Return [X, Y] of the center of cell containing provided text 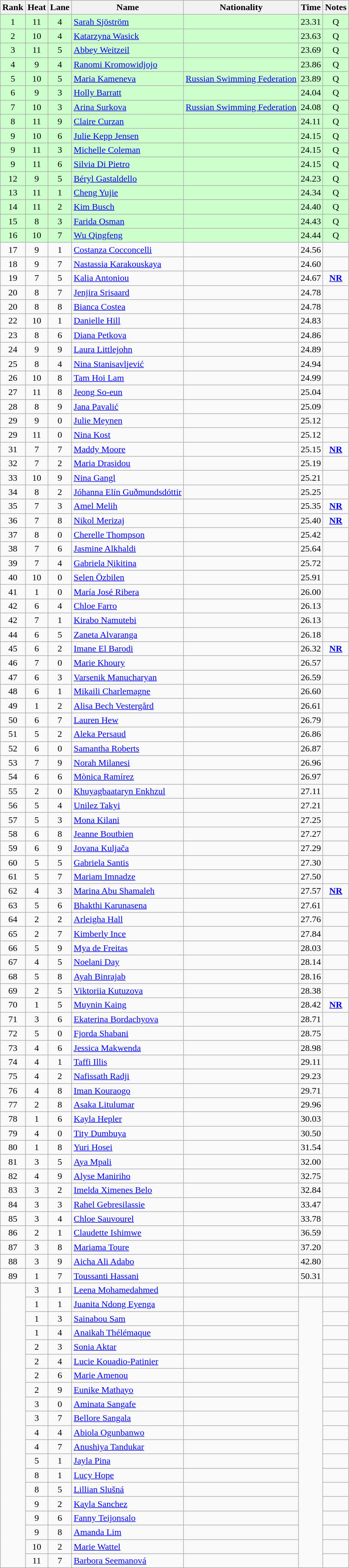
73 [13, 1048]
55 [13, 791]
Tam Hoi Lam [127, 378]
24.89 [311, 349]
33 [13, 478]
51 [13, 734]
Alyse Maniriho [127, 1176]
75 [13, 1076]
24.40 [311, 207]
25.15 [311, 449]
27.61 [311, 905]
Kalia Antoniou [127, 278]
24.11 [311, 121]
25.19 [311, 464]
Katarzyna Wasick [127, 36]
Julie Kepp Jensen [127, 136]
Laura Littlejohn [127, 349]
Barbora Seemanová [127, 1561]
26.00 [311, 592]
Amanda Lim [127, 1532]
25.40 [311, 520]
26.59 [311, 677]
Bianca Costea [127, 307]
Nafissath Radji [127, 1076]
Kayla Sanchez [127, 1504]
27.25 [311, 820]
28.42 [311, 1005]
27.21 [311, 805]
29.71 [311, 1091]
45 [13, 649]
Jayla Pina [127, 1461]
76 [13, 1091]
Cheng Yujie [127, 193]
Jeong So-eun [127, 392]
81 [13, 1162]
24.23 [311, 179]
25.42 [311, 535]
23.89 [311, 79]
17 [13, 250]
18 [13, 264]
Varsenik Manucharyan [127, 677]
71 [13, 1019]
24.34 [311, 193]
66 [13, 948]
44 [13, 635]
26.61 [311, 706]
38 [13, 549]
25.21 [311, 478]
12 [13, 179]
74 [13, 1062]
26.86 [311, 734]
Rank [13, 7]
Bhakthi Karunasena [127, 905]
28.14 [311, 962]
Marina Abu Shamaleh [127, 891]
29.11 [311, 1062]
Bellore Sangala [127, 1418]
Time [311, 7]
16 [13, 235]
Wu Qingfeng [127, 235]
85 [13, 1219]
25.72 [311, 563]
Marie Wattel [127, 1547]
Selen Özbilen [127, 577]
23.31 [311, 22]
86 [13, 1233]
26.60 [311, 692]
27.84 [311, 934]
89 [13, 1276]
26.79 [311, 720]
María José Ribera [127, 592]
24.56 [311, 250]
23.86 [311, 64]
15 [13, 221]
50.31 [311, 1276]
50 [13, 720]
Lane [60, 7]
Zaneta Alvaranga [127, 635]
Julie Meynen [127, 421]
46 [13, 663]
Mya de Freitas [127, 948]
Leena Mohamedahmed [127, 1290]
54 [13, 777]
Holly Barratt [127, 93]
22 [13, 321]
34 [13, 492]
Sonia Aktar [127, 1347]
Nikol Merizaj [127, 520]
Béryl Gastaldello [127, 179]
Rahel Gebresilassie [127, 1204]
24.67 [311, 278]
58 [13, 834]
78 [13, 1119]
24.94 [311, 364]
Iman Kouraogo [127, 1091]
27.29 [311, 848]
Aminata Sangafe [127, 1404]
Abbey Weitzeil [127, 50]
Maria Drasidou [127, 464]
Abiola Ogunbanwo [127, 1432]
28.75 [311, 1033]
Jana Pavalić [127, 406]
Anushiya Tandukar [127, 1447]
Muynin Kaing [127, 1005]
Kimberly Ince [127, 934]
59 [13, 848]
Toussanti Hassani [127, 1276]
Jasmine Alkhaldi [127, 549]
Jovana Kuljača [127, 848]
28.03 [311, 948]
32.75 [311, 1176]
23.63 [311, 36]
Maria Kameneva [127, 79]
Alisa Bech Vestergård [127, 706]
Yuri Hosei [127, 1148]
33.78 [311, 1219]
Imelda Ximenes Belo [127, 1190]
27.11 [311, 791]
28.16 [311, 976]
36 [13, 520]
Fjorda Shabani [127, 1033]
35 [13, 506]
69 [13, 991]
65 [13, 934]
26.32 [311, 649]
Mariama Toure [127, 1247]
37.20 [311, 1247]
27.50 [311, 877]
Eunike Mathayo [127, 1390]
79 [13, 1133]
Kayla Hepler [127, 1119]
Aicha Ali Adabo [127, 1261]
Sainabou Sam [127, 1318]
26.18 [311, 635]
62 [13, 891]
Sarah Sjöström [127, 22]
27.30 [311, 862]
49 [13, 706]
Tity Dumbuya [127, 1133]
Gabriela Ņikitina [127, 563]
Lauren Hew [127, 720]
23.69 [311, 50]
82 [13, 1176]
Juanita Ndong Eyenga [127, 1304]
64 [13, 920]
Kim Busch [127, 207]
Taffi Illis [127, 1062]
28.38 [311, 991]
77 [13, 1105]
26.96 [311, 763]
24 [13, 349]
24.60 [311, 264]
Unilez Takyi [127, 805]
24.08 [311, 107]
24.86 [311, 335]
Lucy Hope [127, 1475]
Fanny Teijonsalo [127, 1518]
24.04 [311, 93]
26.97 [311, 777]
Aya Mpali [127, 1162]
Nina Stanisavljević [127, 364]
Silvia Di Pietro [127, 164]
27.76 [311, 920]
27.57 [311, 891]
Samantha Roberts [127, 748]
72 [13, 1033]
Claudette Ishimwe [127, 1233]
Khuyagbaataryn Enkhzul [127, 791]
25.09 [311, 406]
68 [13, 976]
41 [13, 592]
26.57 [311, 663]
47 [13, 677]
Jenjira Srisaard [127, 292]
25.35 [311, 506]
52 [13, 748]
Anaikah Thélémaque [127, 1333]
30.03 [311, 1119]
Viktoriia Kutuzova [127, 991]
Name [127, 7]
Nationality [241, 7]
61 [13, 877]
Marie Amenou [127, 1376]
84 [13, 1204]
Ranomi Kromowidjojo [127, 64]
Chloe Sauvourel [127, 1219]
Mona Kilani [127, 820]
32.84 [311, 1190]
Nina Kost [127, 435]
Danielle Hill [127, 321]
Norah Milanesi [127, 763]
80 [13, 1148]
Cherelle Thompson [127, 535]
Arina Surkova [127, 107]
Farida Osman [127, 221]
24.43 [311, 221]
57 [13, 820]
56 [13, 805]
Kirabo Namutebi [127, 620]
36.59 [311, 1233]
Aleka Persaud [127, 734]
29.96 [311, 1105]
25.91 [311, 577]
25 [13, 364]
67 [13, 962]
83 [13, 1190]
37 [13, 535]
Jeanne Boutbien [127, 834]
Noelani Day [127, 962]
Jóhanna Elín Guðmundsdóttir [127, 492]
48 [13, 692]
Maddy Moore [127, 449]
24.44 [311, 235]
Chloe Farro [127, 606]
31.54 [311, 1148]
Jessica Makwenda [127, 1048]
Mariam Imnadze [127, 877]
40 [13, 577]
70 [13, 1005]
19 [13, 278]
23 [13, 335]
Ayah Binrajab [127, 976]
Diana Petkova [127, 335]
60 [13, 862]
14 [13, 207]
39 [13, 563]
88 [13, 1261]
53 [13, 763]
24.99 [311, 378]
Marie Khoury [127, 663]
30.50 [311, 1133]
Nastassia Karakouskaya [127, 264]
Asaka Litulumar [127, 1105]
Lillian Slušná [127, 1489]
27.27 [311, 834]
Nina Gangl [127, 478]
Notes [336, 7]
25.04 [311, 392]
Amel Melih [127, 506]
29.23 [311, 1076]
Lucie Kouadio-Patinier [127, 1361]
31 [13, 449]
26 [13, 378]
Imane El Barodi [127, 649]
Arleigha Hall [127, 920]
24.83 [311, 321]
Costanza Cocconcelli [127, 250]
28.71 [311, 1019]
26.87 [311, 748]
Mikaili Charlemagne [127, 692]
42.80 [311, 1261]
28.98 [311, 1048]
Gabriela Santis [127, 862]
Michelle Coleman [127, 150]
25.64 [311, 549]
Claire Curzan [127, 121]
63 [13, 905]
Heat [37, 7]
32.00 [311, 1162]
87 [13, 1247]
28 [13, 406]
27 [13, 392]
32 [13, 464]
33.47 [311, 1204]
Mònica Ramírez [127, 777]
13 [13, 193]
25.25 [311, 492]
Ekaterina Bordachyova [127, 1019]
